Output the [x, y] coordinate of the center of the cell containing the given text.  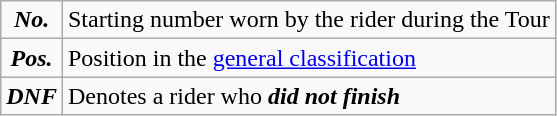
Denotes a rider who did not finish [308, 96]
Position in the general classification [308, 58]
Starting number worn by the rider during the Tour [308, 20]
Pos. [32, 58]
No. [32, 20]
DNF [32, 96]
